Provide the [X, Y] coordinate of the cell's center where the given text is located.  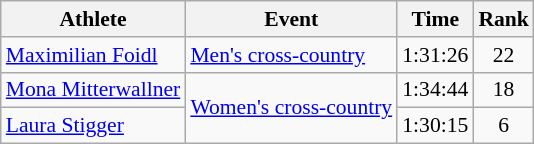
Maximilian Foidl [94, 55]
22 [504, 55]
Laura Stigger [94, 126]
Time [435, 19]
Mona Mitterwallner [94, 90]
Athlete [94, 19]
1:34:44 [435, 90]
6 [504, 126]
Event [291, 19]
Rank [504, 19]
1:31:26 [435, 55]
Women's cross-country [291, 108]
18 [504, 90]
Men's cross-country [291, 55]
1:30:15 [435, 126]
